Output the [X, Y] coordinate of the center of the cell containing the given text.  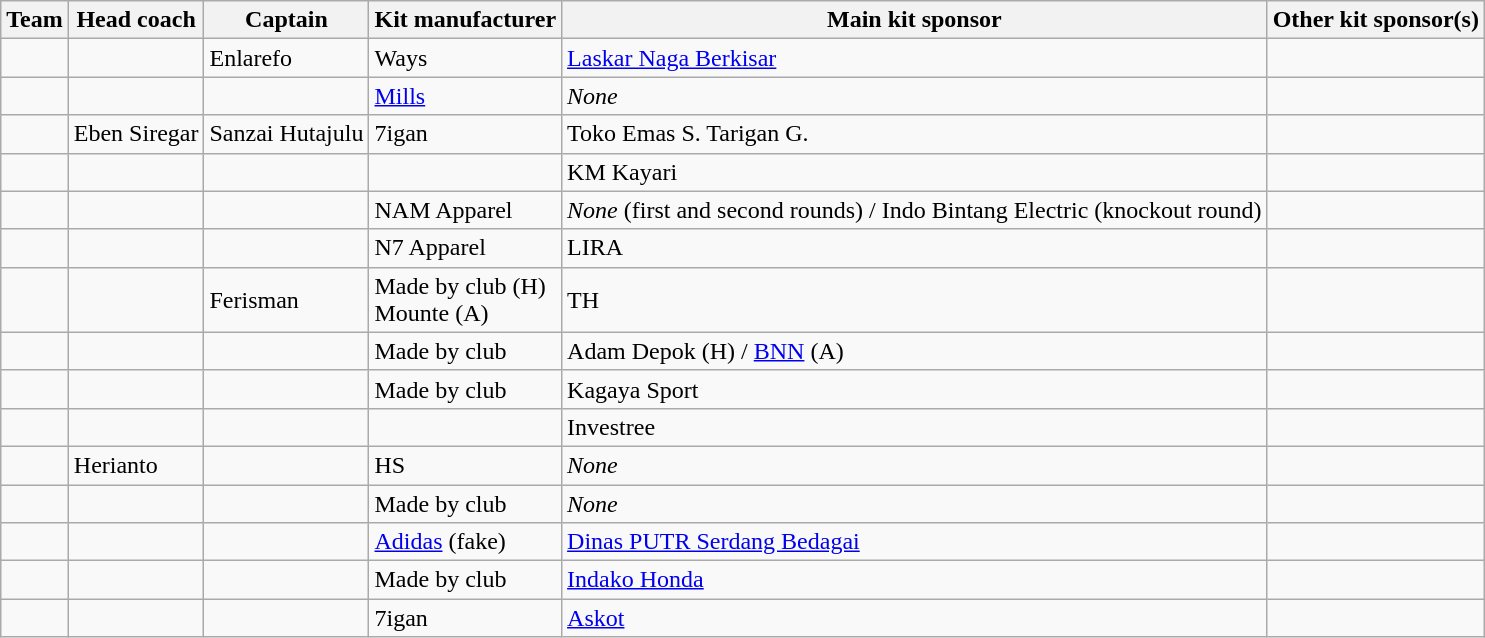
LIRA [915, 248]
Ferisman [286, 300]
Ways [466, 58]
NAM Apparel [466, 210]
Adidas (fake) [466, 542]
Herianto [136, 465]
Eben Siregar [136, 134]
N7 Apparel [466, 248]
Laskar Naga Berkisar [915, 58]
Adam Depok (H) / BNN (A) [915, 351]
Team [35, 20]
None (first and second rounds) / Indo Bintang Electric (knockout round) [915, 210]
Kit manufacturer [466, 20]
KM Kayari [915, 172]
Kagaya Sport [915, 389]
Toko Emas S. Tarigan G. [915, 134]
Other kit sponsor(s) [1376, 20]
Made by club (H) Mounte (A) [466, 300]
Indako Honda [915, 580]
Askot [915, 618]
HS [466, 465]
Sanzai Hutajulu [286, 134]
Dinas PUTR Serdang Bedagai [915, 542]
Head coach [136, 20]
TH [915, 300]
Mills [466, 96]
Main kit sponsor [915, 20]
Investree [915, 427]
Captain [286, 20]
Enlarefo [286, 58]
